Provide the [x, y] coordinate of the cell's center where the given text is located.  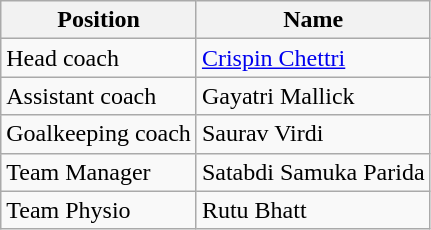
Assistant coach [99, 96]
Satabdi Samuka Parida [313, 172]
Name [313, 20]
Position [99, 20]
Team Physio [99, 210]
Saurav Virdi [313, 134]
Team Manager [99, 172]
Gayatri Mallick [313, 96]
Head coach [99, 58]
Goalkeeping coach [99, 134]
Rutu Bhatt [313, 210]
Crispin Chettri [313, 58]
